Provide the [X, Y] coordinate of the cell's center where the given text is located.  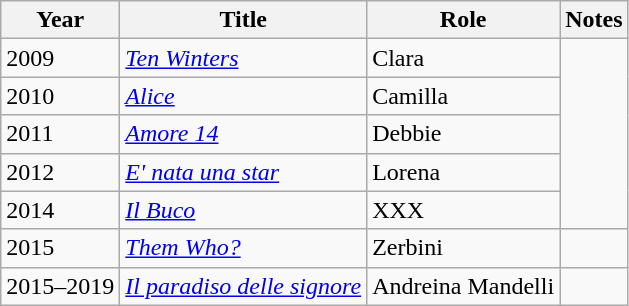
Debbie [464, 134]
Andreina Mandelli [464, 286]
2009 [60, 58]
2010 [60, 96]
Title [244, 20]
Year [60, 20]
E' nata una star [244, 172]
2015–2019 [60, 286]
Clara [464, 58]
Il Buco [244, 210]
2014 [60, 210]
2012 [60, 172]
Role [464, 20]
Alice [244, 96]
Ten Winters [244, 58]
Them Who? [244, 248]
2011 [60, 134]
2015 [60, 248]
Lorena [464, 172]
XXX [464, 210]
Notes [594, 20]
Il paradiso delle signore [244, 286]
Amore 14 [244, 134]
Zerbini [464, 248]
Camilla [464, 96]
